Provide the [x, y] coordinate of the cell's center where the given text is located.  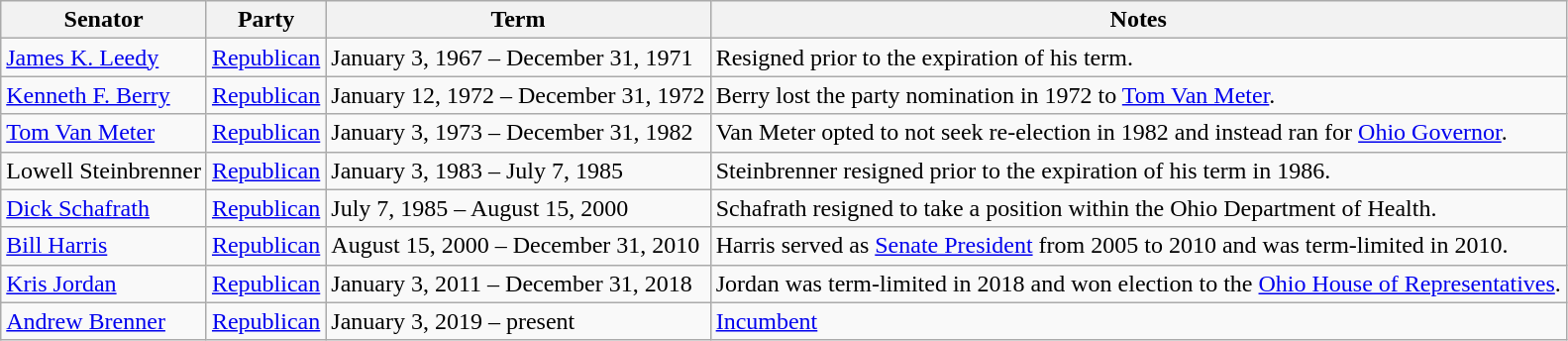
July 7, 1985 – August 15, 2000 [518, 208]
Andrew Brenner [104, 321]
Harris served as Senate President from 2005 to 2010 and was term-limited in 2010. [1138, 246]
Tom Van Meter [104, 133]
Notes [1138, 20]
January 3, 1973 – December 31, 1982 [518, 133]
January 3, 1967 – December 31, 1971 [518, 57]
Senator [104, 20]
Schafrath resigned to take a position within the Ohio Department of Health. [1138, 208]
Term [518, 20]
Resigned prior to the expiration of his term. [1138, 57]
James K. Leedy [104, 57]
Bill Harris [104, 246]
Steinbrenner resigned prior to the expiration of his term in 1986. [1138, 170]
Kenneth F. Berry [104, 95]
Lowell Steinbrenner [104, 170]
Jordan was term-limited in 2018 and won election to the Ohio House of Representatives. [1138, 284]
January 3, 2019 – present [518, 321]
Party [265, 20]
Incumbent [1138, 321]
January 12, 1972 – December 31, 1972 [518, 95]
August 15, 2000 – December 31, 2010 [518, 246]
Kris Jordan [104, 284]
January 3, 2011 – December 31, 2018 [518, 284]
Dick Schafrath [104, 208]
January 3, 1983 – July 7, 1985 [518, 170]
Van Meter opted to not seek re-election in 1982 and instead ran for Ohio Governor. [1138, 133]
Berry lost the party nomination in 1972 to Tom Van Meter. [1138, 95]
